Determine the [x, y] coordinate at the center of the cell enclosing the given text.  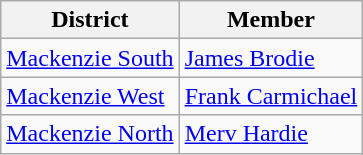
Merv Hardie [271, 134]
Mackenzie North [90, 134]
Mackenzie South [90, 58]
Member [271, 20]
James Brodie [271, 58]
Frank Carmichael [271, 96]
District [90, 20]
Mackenzie West [90, 96]
